For the text-containing cell, return its midpoint in (X, Y) coordinate format. 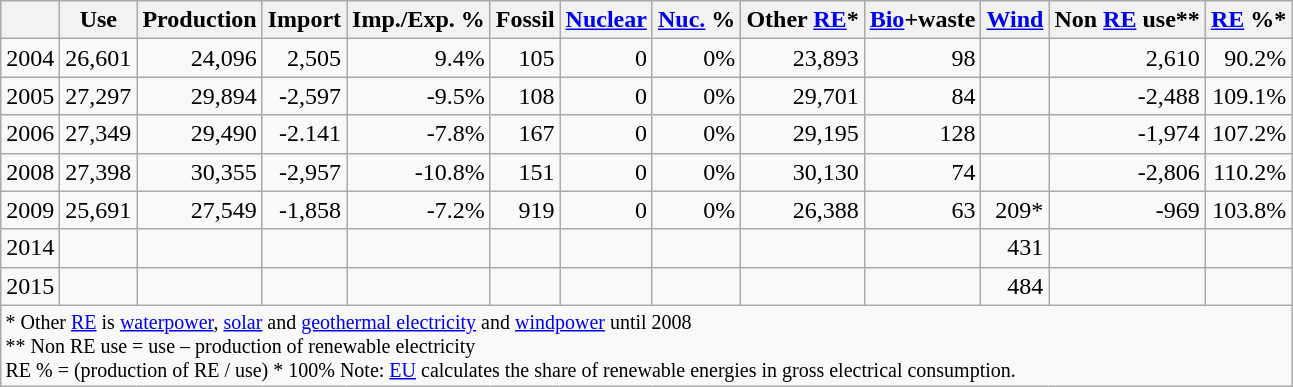
-7.8% (419, 134)
Wind (1015, 20)
30,355 (200, 172)
Production (200, 20)
90.2% (1248, 58)
29,894 (200, 96)
Use (98, 20)
919 (525, 210)
-7.2% (419, 210)
2006 (30, 134)
26,601 (98, 58)
74 (922, 172)
107.2% (1248, 134)
2005 (30, 96)
110.2% (1248, 172)
27,398 (98, 172)
2014 (30, 248)
128 (922, 134)
109.1% (1248, 96)
-1,974 (1127, 134)
24,096 (200, 58)
-2.141 (304, 134)
27,297 (98, 96)
Nuc. % (696, 20)
431 (1015, 248)
2015 (30, 286)
27,349 (98, 134)
29,195 (802, 134)
RE %* (1248, 20)
Bio+waste (922, 20)
2,610 (1127, 58)
167 (525, 134)
26,388 (802, 210)
-2,806 (1127, 172)
Nuclear (606, 20)
-1,858 (304, 210)
30,130 (802, 172)
84 (922, 96)
209* (1015, 210)
-2,957 (304, 172)
2,505 (304, 58)
-10.8% (419, 172)
Import (304, 20)
Fossil (525, 20)
151 (525, 172)
23,893 (802, 58)
29,701 (802, 96)
98 (922, 58)
27,549 (200, 210)
Other RE* (802, 20)
-9.5% (419, 96)
Imp./Exp. % (419, 20)
-2,597 (304, 96)
63 (922, 210)
-2,488 (1127, 96)
2004 (30, 58)
-969 (1127, 210)
2008 (30, 172)
105 (525, 58)
25,691 (98, 210)
103.8% (1248, 210)
2009 (30, 210)
Non RE use** (1127, 20)
108 (525, 96)
484 (1015, 286)
29,490 (200, 134)
9.4% (419, 58)
